Capture the cell that displays the provided text and extract its (X, Y) central coordinate. 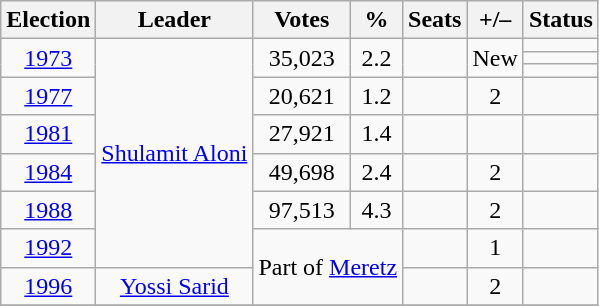
97,513 (302, 210)
New (495, 58)
49,698 (302, 172)
1973 (48, 58)
1992 (48, 248)
Yossi Sarid (174, 286)
1977 (48, 96)
2.2 (377, 58)
1981 (48, 134)
4.3 (377, 210)
Status (560, 20)
Seats (435, 20)
1.4 (377, 134)
1984 (48, 172)
Leader (174, 20)
+/– (495, 20)
1 (495, 248)
1.2 (377, 96)
2.4 (377, 172)
Shulamit Aloni (174, 153)
Election (48, 20)
20,621 (302, 96)
Votes (302, 20)
Part of Meretz (328, 267)
27,921 (302, 134)
35,023 (302, 58)
1988 (48, 210)
1996 (48, 286)
% (377, 20)
